Extract the [X, Y] coordinate from the center of the cell holding the provided text.  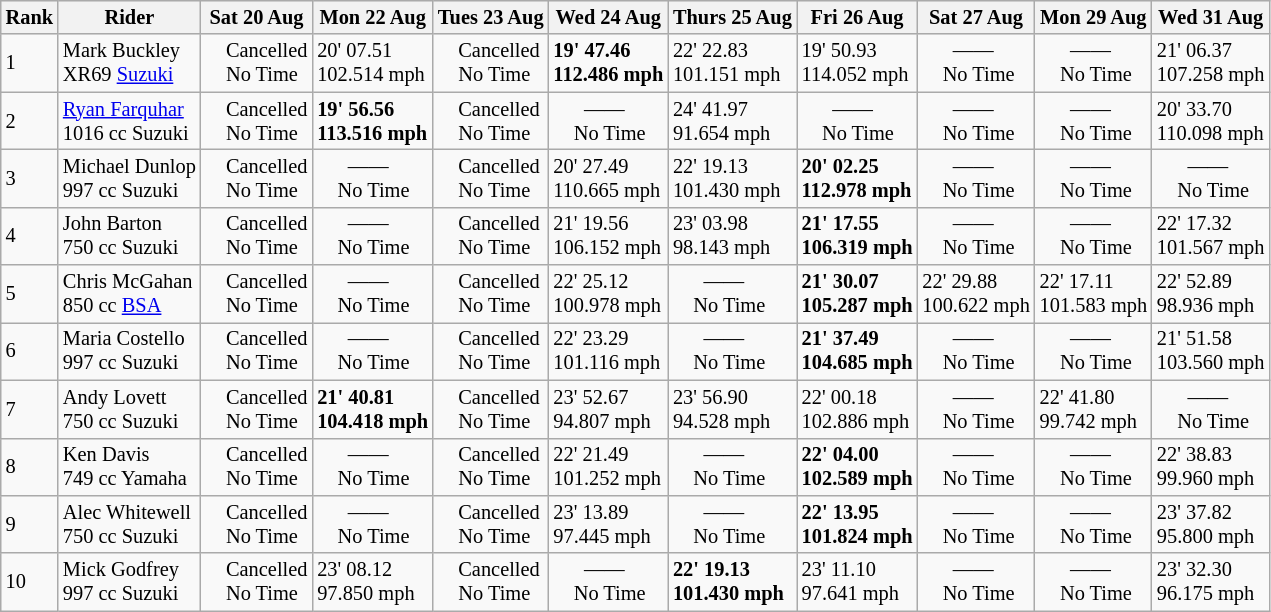
9 [30, 524]
22' 52.89 98.936 mph [1210, 294]
Ryan Farquhar 1016 cc Suzuki [130, 121]
22' 13.95 101.824 mph [858, 524]
4 [30, 236]
1 [30, 63]
21' 37.49 104.685 mph [858, 351]
22' 38.83 99.960 mph [1210, 467]
24' 41.97 91.654 mph [732, 121]
22' 23.29 101.116 mph [608, 351]
23' 08.12 97.850 mph [372, 582]
22' 29.88 100.622 mph [976, 294]
19' 56.56 113.516 mph [372, 121]
2 [30, 121]
Michael Dunlop 997 cc Suzuki [130, 178]
10 [30, 582]
6 [30, 351]
21' 40.81 104.418 mph [372, 409]
22' 17.32 101.567 mph [1210, 236]
19' 47.46 112.486 mph [608, 63]
Mark Buckley XR69 Suzuki [130, 63]
Maria Costello 997 cc Suzuki [130, 351]
Sat 27 Aug [976, 17]
Alec Whitewell 750 cc Suzuki [130, 524]
Wed 31 Aug [1210, 17]
22' 21.49 101.252 mph [608, 467]
21' 17.55 106.319 mph [858, 236]
3 [30, 178]
John Barton 750 cc Suzuki [130, 236]
Wed 24 Aug [608, 17]
22' 04.00 102.589 mph [858, 467]
Mon 22 Aug [372, 17]
21' 51.58 103.560 mph [1210, 351]
Mick Godfrey 997 cc Suzuki [130, 582]
Ken Davis 749 cc Yamaha [130, 467]
21' 30.07 105.287 mph [858, 294]
20' 02.25 112.978 mph [858, 178]
Andy Lovett 750 cc Suzuki [130, 409]
23' 56.90 94.528 mph [732, 409]
5 [30, 294]
23' 03.98 98.143 mph [732, 236]
21' 19.56 106.152 mph [608, 236]
Rider [130, 17]
7 [30, 409]
8 [30, 467]
Sat 20 Aug [257, 17]
23' 52.67 94.807 mph [608, 409]
22' 25.12 100.978 mph [608, 294]
19' 50.93 114.052 mph [858, 63]
23' 37.82 95.800 mph [1210, 524]
22' 17.11 101.583 mph [1094, 294]
23' 32.30 96.175 mph [1210, 582]
20' 07.51 102.514 mph [372, 63]
21' 06.37 107.258 mph [1210, 63]
22' 00.18 102.886 mph [858, 409]
22' 22.83 101.151 mph [732, 63]
Tues 23 Aug [490, 17]
23' 13.89 97.445 mph [608, 524]
20' 27.49 110.665 mph [608, 178]
Rank [30, 17]
Chris McGahan 850 cc BSA [130, 294]
Fri 26 Aug [858, 17]
23' 11.10 97.641 mph [858, 582]
22' 41.80 99.742 mph [1094, 409]
20' 33.70 110.098 mph [1210, 121]
Mon 29 Aug [1094, 17]
Thurs 25 Aug [732, 17]
